Detect which cell encompasses the target text, then output its [x, y] center coordinate. 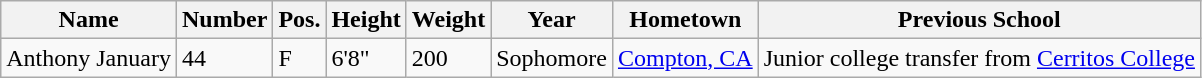
Compton, CA [685, 58]
Year [552, 20]
6'8" [366, 58]
Junior college transfer from Cerritos College [979, 58]
Height [366, 20]
Anthony January [89, 58]
F [300, 58]
Pos. [300, 20]
Name [89, 20]
Sophomore [552, 58]
Previous School [979, 20]
200 [448, 58]
Hometown [685, 20]
44 [224, 58]
Weight [448, 20]
Number [224, 20]
